Output the [X, Y] coordinate of the center of the cell containing the given text.  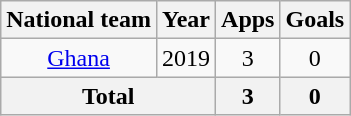
Apps [248, 20]
Year [186, 20]
National team [79, 20]
2019 [186, 58]
Total [108, 96]
Ghana [79, 58]
Goals [315, 20]
